Return the (x, y) coordinate for the center point of the cell that contains the specified text.  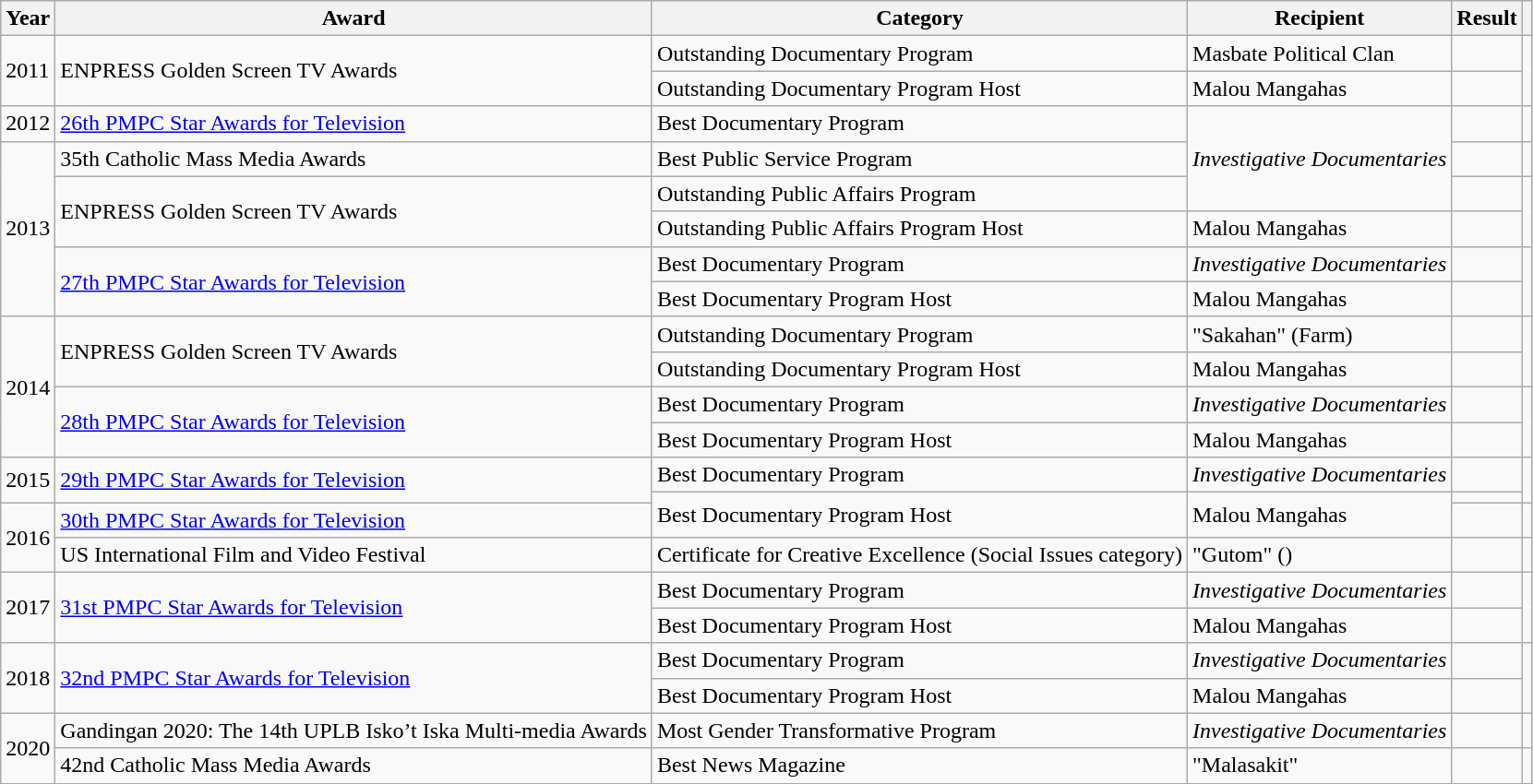
US International Film and Video Festival (354, 555)
30th PMPC Star Awards for Television (354, 520)
Masbate Political Clan (1320, 53)
Gandingan 2020: The 14th UPLB Isko’t Iska Multi-media Awards (354, 731)
"Malasakit" (1320, 766)
Recipient (1320, 18)
"Gutom" () (1320, 555)
2014 (28, 386)
Outstanding Public Affairs Program (919, 194)
32nd PMPC Star Awards for Television (354, 678)
2011 (28, 71)
Outstanding Public Affairs Program Host (919, 229)
Category (919, 18)
2018 (28, 678)
Year (28, 18)
2013 (28, 229)
27th PMPC Star Awards for Television (354, 281)
Most Gender Transformative Program (919, 731)
42nd Catholic Mass Media Awards (354, 766)
2015 (28, 480)
28th PMPC Star Awards for Television (354, 422)
Result (1487, 18)
Award (354, 18)
2016 (28, 538)
29th PMPC Star Awards for Television (354, 480)
31st PMPC Star Awards for Television (354, 608)
Best Public Service Program (919, 159)
35th Catholic Mass Media Awards (354, 159)
26th PMPC Star Awards for Television (354, 124)
"Sakahan" (Farm) (1320, 334)
2012 (28, 124)
Best News Magazine (919, 766)
Certificate for Creative Excellence (Social Issues category) (919, 555)
2020 (28, 748)
2017 (28, 608)
